For the text-containing cell, return its midpoint in (X, Y) coordinate format. 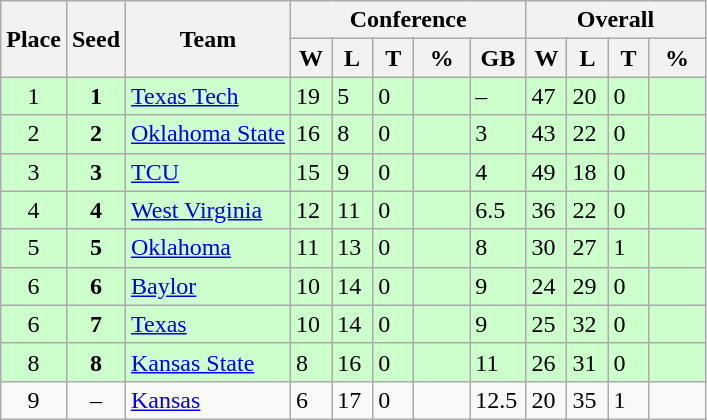
43 (546, 134)
29 (588, 286)
31 (588, 362)
Texas Tech (208, 96)
Texas (208, 324)
17 (352, 400)
Oklahoma (208, 248)
24 (546, 286)
35 (588, 400)
GB (498, 58)
32 (588, 324)
Conference (408, 20)
Kansas State (208, 362)
36 (546, 210)
Oklahoma State (208, 134)
15 (312, 172)
Place (34, 39)
47 (546, 96)
Seed (96, 39)
12.5 (498, 400)
49 (546, 172)
30 (546, 248)
West Virginia (208, 210)
6.5 (498, 210)
25 (546, 324)
12 (312, 210)
Overall (616, 20)
Baylor (208, 286)
Kansas (208, 400)
26 (546, 362)
13 (352, 248)
18 (588, 172)
19 (312, 96)
27 (588, 248)
Team (208, 39)
TCU (208, 172)
7 (96, 324)
